Return [x, y] of the center of cell containing provided text 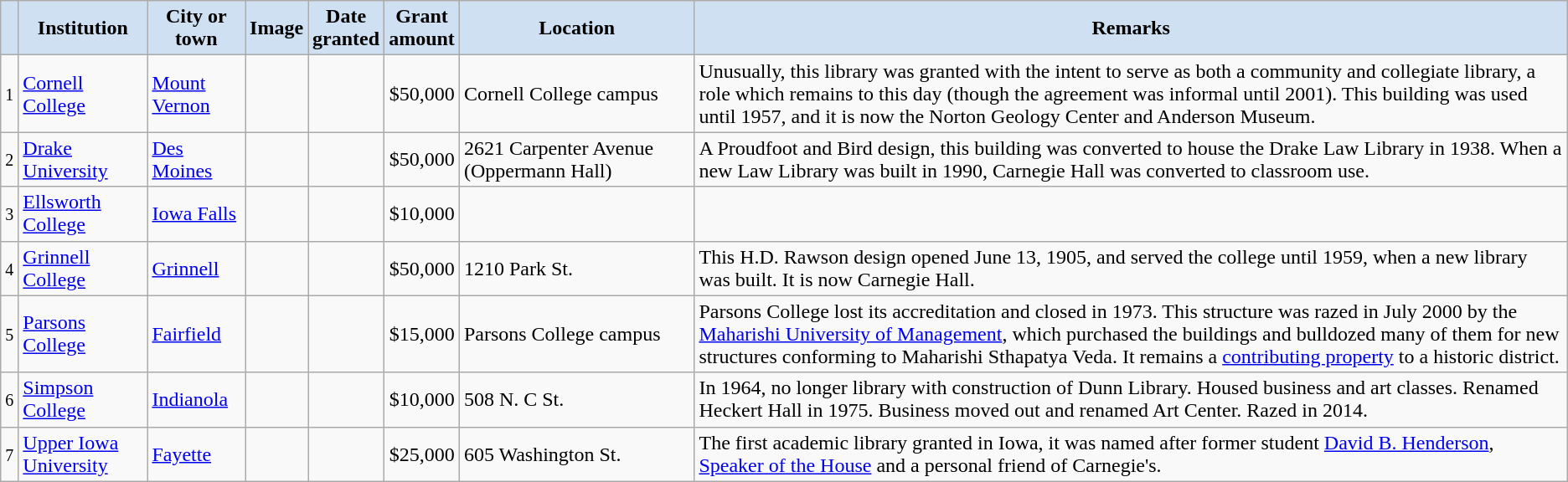
Fairfield [196, 334]
1 [10, 94]
508 N. C St. [576, 400]
Cornell College campus [576, 94]
$25,000 [422, 454]
Remarks [1131, 28]
6 [10, 400]
7 [10, 454]
Grantamount [422, 28]
4 [10, 268]
City ortown [196, 28]
Image [276, 28]
Des Moines [196, 159]
2621 Carpenter Avenue (Oppermann Hall) [576, 159]
5 [10, 334]
2 [10, 159]
Fayette [196, 454]
Grinnell College [83, 268]
Mount Vernon [196, 94]
Indianola [196, 400]
Grinnell [196, 268]
3 [10, 214]
$15,000 [422, 334]
Location [576, 28]
Iowa Falls [196, 214]
Drake University [83, 159]
This H.D. Rawson design opened June 13, 1905, and served the college until 1959, when a new library was built. It is now Carnegie Hall. [1131, 268]
Cornell College [83, 94]
Simpson College [83, 400]
Upper Iowa University [83, 454]
Parsons College [83, 334]
Dategranted [347, 28]
605 Washington St. [576, 454]
Parsons College campus [576, 334]
1210 Park St. [576, 268]
Ellsworth College [83, 214]
Institution [83, 28]
